Search for the cell housing the specified text and yield its [x, y] center coordinate. 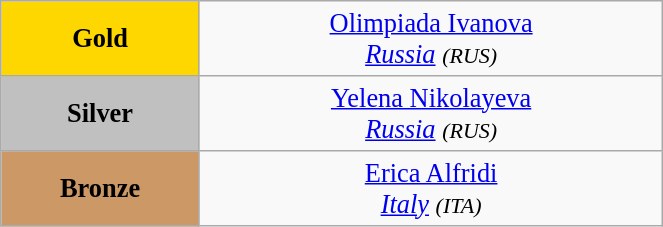
Yelena NikolayevaRussia (RUS) [430, 112]
Erica AlfridiItaly (ITA) [430, 188]
Bronze [100, 188]
Gold [100, 38]
Olimpiada IvanovaRussia (RUS) [430, 38]
Silver [100, 112]
